Capture the cell that displays the provided text and extract its [x, y] central coordinate. 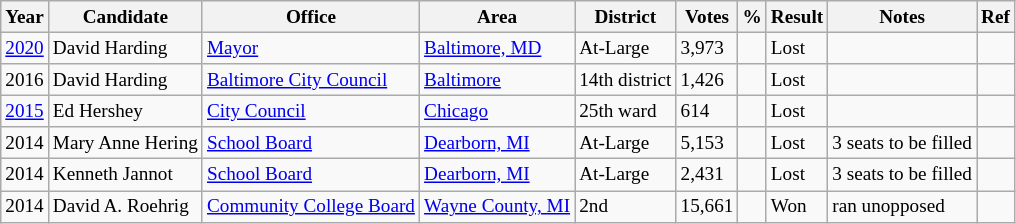
Wayne County, MI [498, 206]
David A. Roehrig [125, 206]
Ref [995, 17]
25th ward [626, 111]
Community College Board [310, 206]
2016 [25, 80]
ran unopposed [902, 206]
Mary Anne Hering [125, 143]
Baltimore City Council [310, 80]
Votes [707, 17]
District [626, 17]
Baltimore [498, 80]
Result [796, 17]
Notes [902, 17]
Chicago [498, 111]
% [752, 17]
15,661 [707, 206]
1,426 [707, 80]
2015 [25, 111]
2nd [626, 206]
2,431 [707, 175]
Kenneth Jannot [125, 175]
3,973 [707, 48]
Ed Hershey [125, 111]
5,153 [707, 143]
Baltimore, MD [498, 48]
14th district [626, 80]
2020 [25, 48]
City Council [310, 111]
Candidate [125, 17]
614 [707, 111]
Office [310, 17]
Mayor [310, 48]
Area [498, 17]
Won [796, 206]
Year [25, 17]
